Return [X, Y] of the center of cell containing provided text 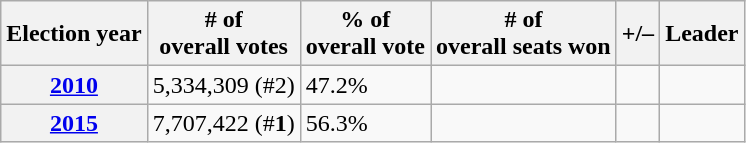
% ofoverall vote [365, 34]
# ofoverall votes [224, 34]
2015 [74, 123]
7,707,422 (#1) [224, 123]
56.3% [365, 123]
47.2% [365, 85]
# ofoverall seats won [524, 34]
5,334,309 (#2) [224, 85]
2010 [74, 85]
Leader [702, 34]
Election year [74, 34]
+/– [638, 34]
